Provide the [X, Y] coordinate of the cell's center where the given text is located.  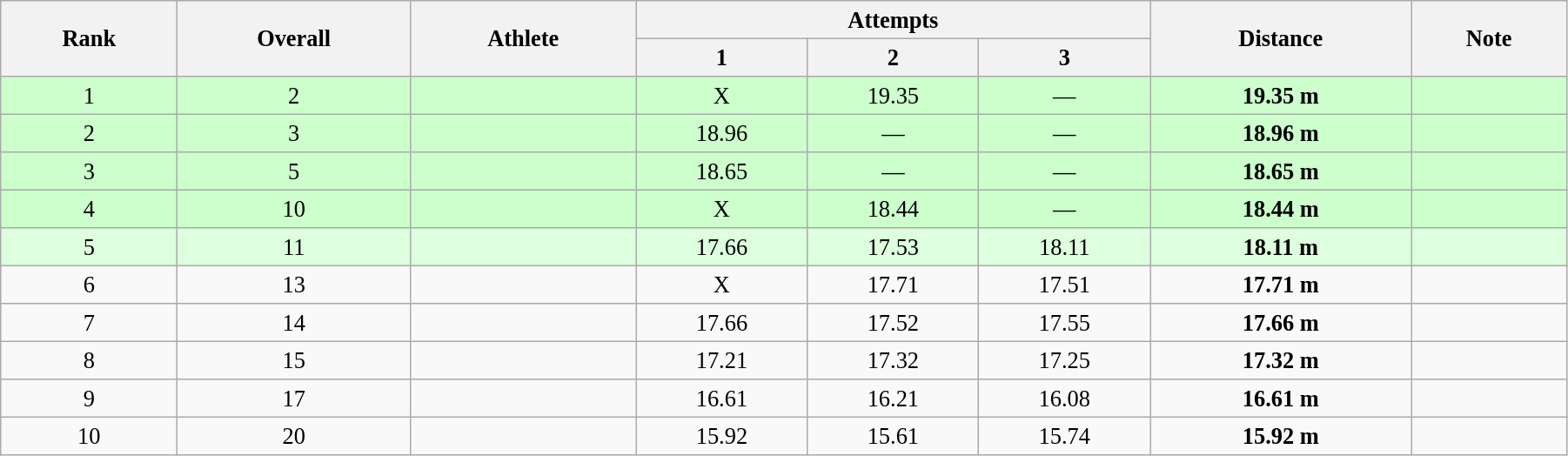
17.32 [893, 360]
9 [89, 399]
18.11 [1065, 247]
18.44 m [1281, 209]
18.65 [722, 171]
13 [294, 285]
4 [89, 209]
17.66 m [1281, 323]
19.35 m [1281, 95]
18.96 [722, 133]
11 [294, 247]
15.92 [722, 436]
17.71 [893, 285]
18.96 m [1281, 133]
14 [294, 323]
16.08 [1065, 399]
16.61 m [1281, 399]
8 [89, 360]
17.53 [893, 247]
Athlete [522, 38]
15.61 [893, 436]
6 [89, 285]
Distance [1281, 38]
16.61 [722, 399]
19.35 [893, 95]
17 [294, 399]
15.74 [1065, 436]
15 [294, 360]
17.32 m [1281, 360]
17.25 [1065, 360]
Rank [89, 38]
16.21 [893, 399]
Attempts [893, 19]
17.21 [722, 360]
18.44 [893, 209]
17.51 [1065, 285]
17.52 [893, 323]
Overall [294, 38]
17.71 m [1281, 285]
20 [294, 436]
18.11 m [1281, 247]
7 [89, 323]
15.92 m [1281, 436]
18.65 m [1281, 171]
17.55 [1065, 323]
Note [1490, 38]
